From the cell containing the given text, extract its center point as (X, Y) coordinate. 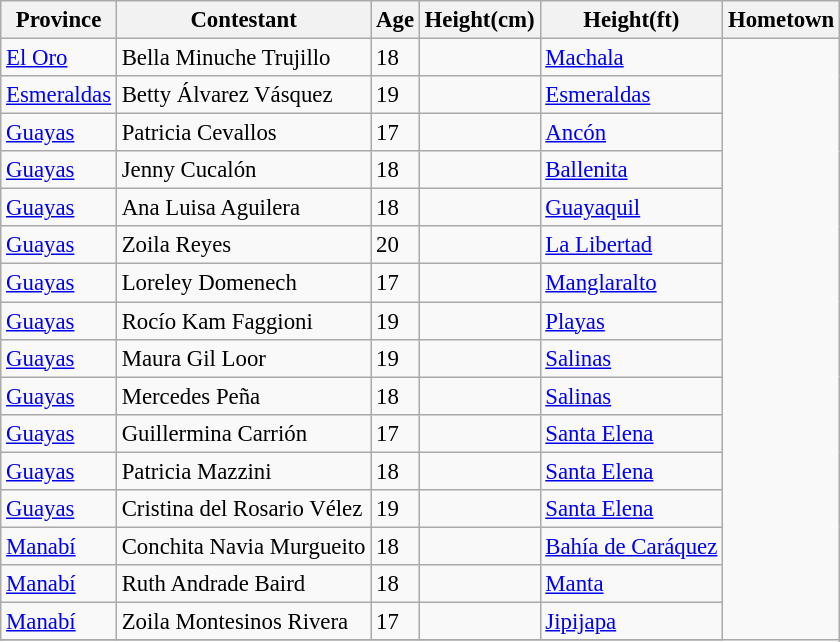
Ruth Andrade Baird (243, 584)
Betty Álvarez Vásquez (243, 95)
El Oro (59, 58)
Loreley Domenech (243, 283)
Contestant (243, 20)
Conchita Navia Murgueito (243, 546)
Patricia Mazzini (243, 471)
Zoila Reyes (243, 245)
Height(cm) (480, 20)
Height(ft) (632, 20)
Ballenita (632, 170)
Manta (632, 584)
20 (396, 245)
Bahía de Caráquez (632, 546)
Playas (632, 321)
Province (59, 20)
Patricia Cevallos (243, 133)
Age (396, 20)
Jipijapa (632, 621)
Jenny Cucalón (243, 170)
La Libertad (632, 245)
Ana Luisa Aguilera (243, 208)
Maura Gil Loor (243, 358)
Ancón (632, 133)
Rocío Kam Faggioni (243, 321)
Cristina del Rosario Vélez (243, 509)
Guillermina Carrión (243, 433)
Zoila Montesinos Rivera (243, 621)
Machala (632, 58)
Manglaralto (632, 283)
Guayaquil (632, 208)
Mercedes Peña (243, 396)
Bella Minuche Trujillo (243, 58)
Hometown (782, 20)
